Detect which cell encompasses the target text, then output its [X, Y] center coordinate. 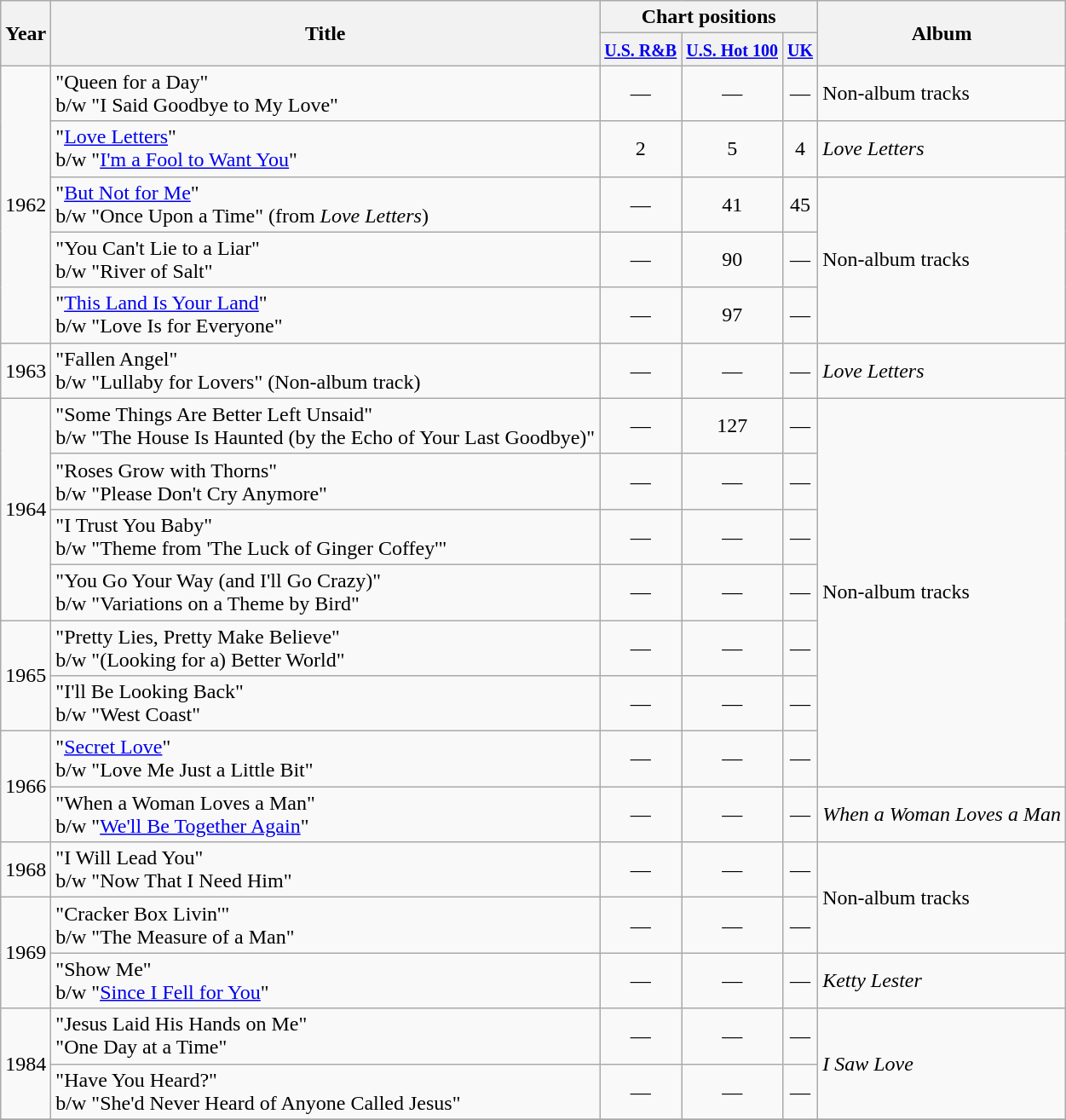
"Show Me"b/w "Since I Fell for You" [326, 980]
"I Will Lead You"b/w "Now That I Need Him" [326, 869]
1984 [26, 1064]
"Love Letters"b/w "I'm a Fool to Want You" [326, 148]
1962 [26, 205]
U.S. Hot 100 [733, 49]
"When a Woman Loves a Man"b/w "We'll Be Together Again" [326, 815]
"This Land Is Your Land"b/w "Love Is for Everyone" [326, 315]
"But Not for Me"b/w "Once Upon a Time" (from Love Letters) [326, 205]
2 [641, 148]
41 [733, 205]
4 [801, 148]
Year [26, 33]
97 [733, 315]
1965 [26, 676]
"Have You Heard?"b/w "She'd Never Heard of Anyone Called Jesus" [326, 1091]
UK [801, 49]
When a Woman Loves a Man [942, 815]
1969 [26, 953]
Album [942, 33]
"Fallen Angel"b/w "Lullaby for Lovers" (Non-album track) [326, 370]
Title [326, 33]
"Pretty Lies, Pretty Make Believe"b/w "(Looking for a) Better World" [326, 648]
"Roses Grow with Thorns"b/w "Please Don't Cry Anymore" [326, 481]
"Jesus Laid His Hands on Me""One Day at a Time" [326, 1036]
127 [733, 426]
"I Trust You Baby"b/w "Theme from 'The Luck of Ginger Coffey'" [326, 537]
1966 [26, 787]
"Some Things Are Better Left Unsaid"b/w "The House Is Haunted (by the Echo of Your Last Goodbye)" [326, 426]
U.S. R&B [641, 49]
Ketty Lester [942, 980]
"Secret Love"b/w "Love Me Just a Little Bit" [326, 759]
5 [733, 148]
I Saw Love [942, 1064]
90 [733, 259]
1964 [26, 509]
"You Can't Lie to a Liar"b/w "River of Salt" [326, 259]
"Queen for a Day"b/w "I Said Goodbye to My Love" [326, 94]
1963 [26, 370]
"I'll Be Looking Back"b/w "West Coast" [326, 704]
"You Go Your Way (and I'll Go Crazy)"b/w "Variations on a Theme by Bird" [326, 592]
Chart positions [709, 17]
45 [801, 205]
"Cracker Box Livin'"b/w "The Measure of a Man" [326, 926]
1968 [26, 869]
